Scan for the cell matching the given text and deliver its (x, y) coordinate at center. 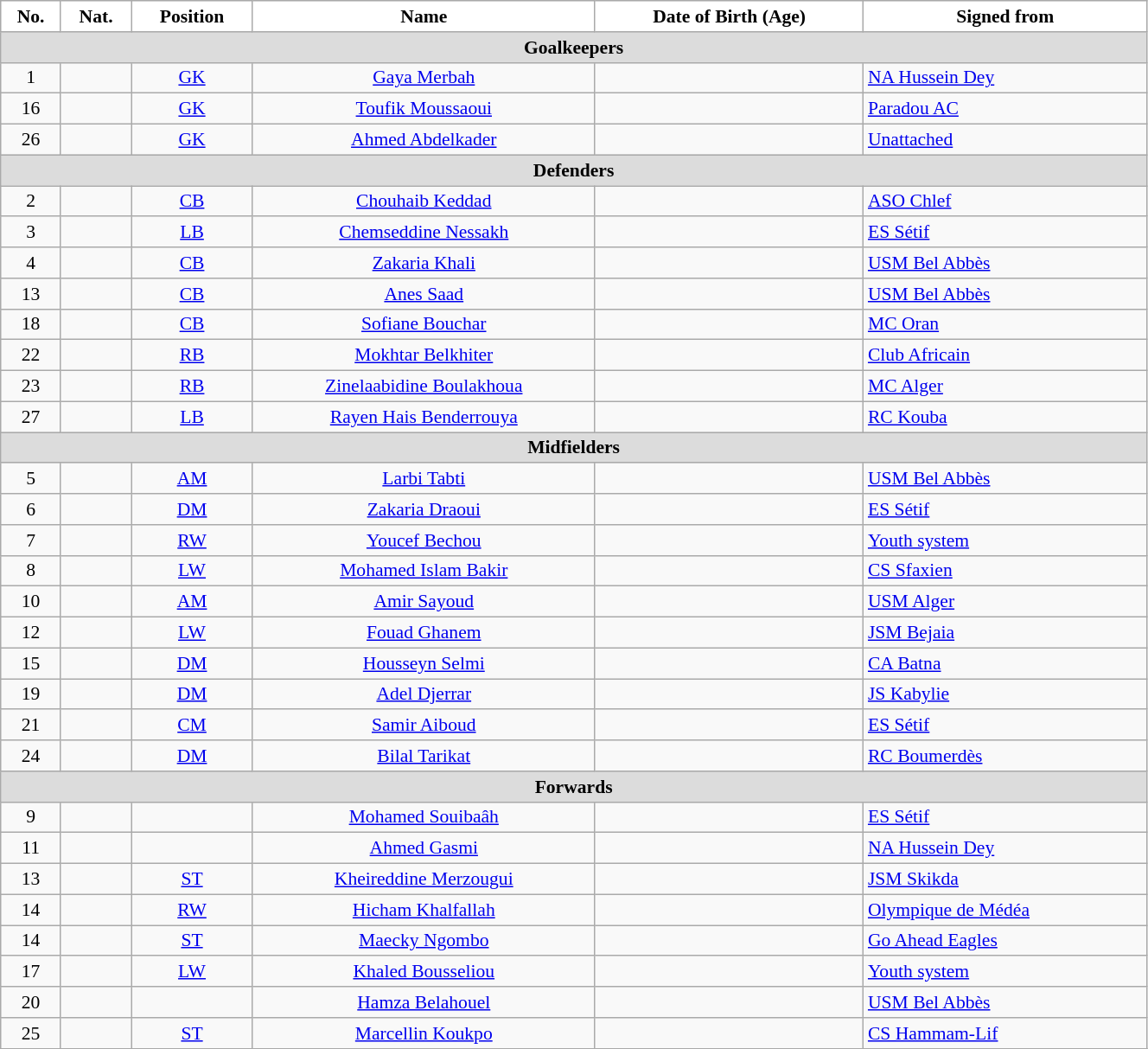
RC Kouba (1005, 417)
Chemseddine Nessakh (424, 233)
MC Alger (1005, 387)
Name (424, 16)
Mohamed Islam Bakir (424, 571)
Hicham Khalfallah (424, 910)
3 (31, 233)
Mohamed Souibaâh (424, 817)
20 (31, 1002)
Ahmed Gasmi (424, 848)
Zakaria Khali (424, 263)
Zakaria Draoui (424, 509)
Youcef Bechou (424, 540)
Hamza Belahouel (424, 1002)
Khaled Bousseliou (424, 972)
25 (31, 1033)
CA Batna (1005, 663)
1 (31, 78)
Paradou AC (1005, 109)
Goalkeepers (574, 48)
CS Sfaxien (1005, 571)
RC Boumerdès (1005, 756)
Bilal Tarikat (424, 756)
MC Oran (1005, 324)
12 (31, 633)
26 (31, 140)
CS Hammam-Lif (1005, 1033)
9 (31, 817)
Rayen Hais Benderrouya (424, 417)
Amir Sayoud (424, 602)
ASO Chlef (1005, 201)
JSM Bejaia (1005, 633)
10 (31, 602)
Position (192, 16)
Club Africain (1005, 355)
CM (192, 726)
22 (31, 355)
Signed from (1005, 16)
Midfielders (574, 448)
Ahmed Abdelkader (424, 140)
2 (31, 201)
7 (31, 540)
Larbi Tabti (424, 479)
Chouhaib Keddad (424, 201)
Mokhtar Belkhiter (424, 355)
15 (31, 663)
Nat. (96, 16)
4 (31, 263)
No. (31, 16)
21 (31, 726)
Olympique de Médéa (1005, 910)
Forwards (574, 787)
17 (31, 972)
27 (31, 417)
Anes Saad (424, 294)
5 (31, 479)
Fouad Ghanem (424, 633)
Adel Djerrar (424, 694)
Samir Aiboud (424, 726)
16 (31, 109)
Defenders (574, 170)
Unattached (1005, 140)
19 (31, 694)
Marcellin Koukpo (424, 1033)
Date of Birth (Age) (730, 16)
24 (31, 756)
8 (31, 571)
18 (31, 324)
Sofiane Bouchar (424, 324)
JS Kabylie (1005, 694)
11 (31, 848)
Go Ahead Eagles (1005, 941)
Maecky Ngombo (424, 941)
23 (31, 387)
6 (31, 509)
Toufik Moussaoui (424, 109)
USM Alger (1005, 602)
Housseyn Selmi (424, 663)
Gaya Merbah (424, 78)
Kheireddine Merzougui (424, 879)
Zinelaabidine Boulakhoua (424, 387)
JSM Skikda (1005, 879)
